Determine the [X, Y] coordinate at the center of the cell enclosing the given text.  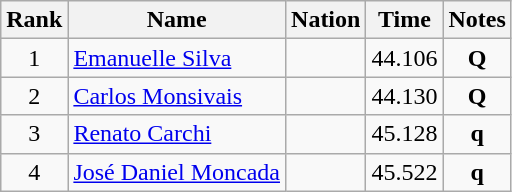
1 [34, 58]
Carlos Monsivais [177, 96]
Rank [34, 20]
44.106 [404, 58]
4 [34, 172]
José Daniel Moncada [177, 172]
Nation [326, 20]
3 [34, 134]
Name [177, 20]
44.130 [404, 96]
Emanuelle Silva [177, 58]
45.128 [404, 134]
45.522 [404, 172]
2 [34, 96]
Renato Carchi [177, 134]
Notes [477, 20]
Time [404, 20]
